Provide the [x, y] coordinate of the cell's center where the given text is located.  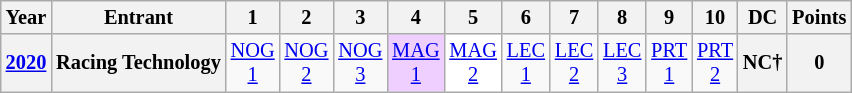
DC [762, 17]
9 [669, 17]
LEC3 [622, 63]
NOG3 [360, 63]
8 [622, 17]
MAG2 [472, 63]
Points [819, 17]
NOG2 [307, 63]
PRT2 [715, 63]
2020 [26, 63]
6 [526, 17]
10 [715, 17]
PRT1 [669, 63]
Year [26, 17]
0 [819, 63]
Racing Technology [138, 63]
5 [472, 17]
MAG1 [416, 63]
NOG1 [253, 63]
LEC1 [526, 63]
1 [253, 17]
4 [416, 17]
NC† [762, 63]
3 [360, 17]
Entrant [138, 17]
2 [307, 17]
LEC2 [574, 63]
7 [574, 17]
